For the text-containing cell, return its midpoint in (x, y) coordinate format. 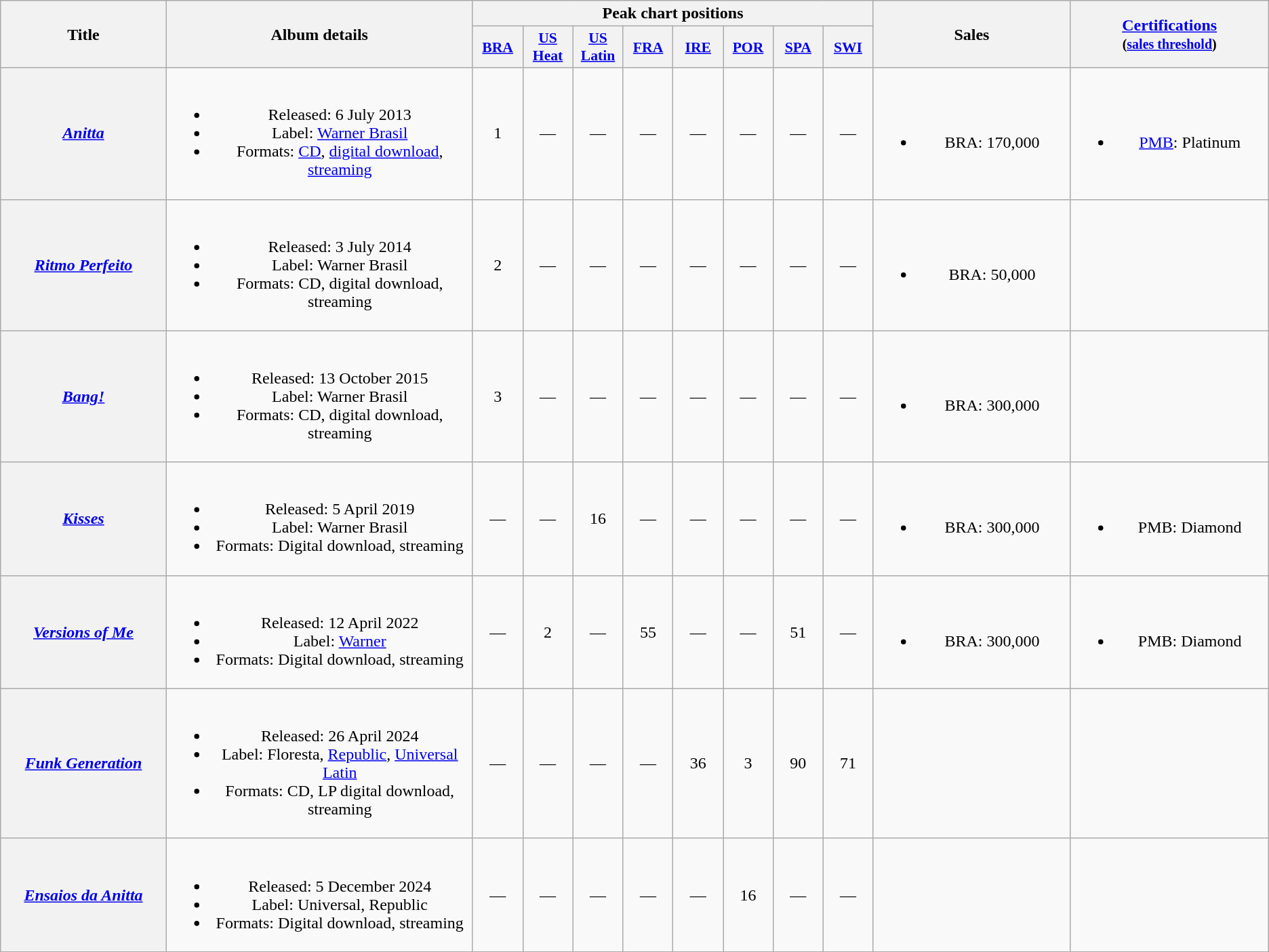
Funk Generation (83, 763)
Sales (972, 34)
Released: 5 April 2019Label: Warner BrasilFormats: Digital download, streaming (319, 519)
FRA (648, 47)
Released: 5 December 2024Label: Universal, RepublicFormats: Digital download, streaming (319, 894)
SPA (798, 47)
BRA: 170,000 (972, 133)
Certifications(sales threshold) (1169, 34)
55 (648, 632)
Kisses (83, 519)
Released: 12 April 2022Label: WarnerFormats: Digital download, streaming (319, 632)
Peak chart positions (672, 14)
90 (798, 763)
Released: 13 October 2015Label: Warner BrasilFormats: CD, digital download, streaming (319, 396)
POR (748, 47)
Bang! (83, 396)
Ritmo Perfeito (83, 265)
USHeat (548, 47)
Released: 3 July 2014Label: Warner BrasilFormats: CD, digital download, streaming (319, 265)
Anitta (83, 133)
Title (83, 34)
51 (798, 632)
Versions of Me (83, 632)
BRA (498, 47)
Ensaios da Anitta (83, 894)
36 (698, 763)
71 (848, 763)
Album details (319, 34)
BRA: 50,000 (972, 265)
1 (498, 133)
IRE (698, 47)
SWI (848, 47)
PMB: Platinum (1169, 133)
Released: 6 July 2013Label: Warner BrasilFormats: CD, digital download, streaming (319, 133)
USLatin (598, 47)
Released: 26 April 2024Label: Floresta, Republic, Universal LatinFormats: CD, LP digital download, streaming (319, 763)
